Extract the (X, Y) coordinate from the center of the cell holding the provided text.  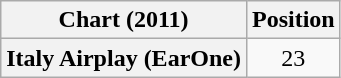
Position (293, 20)
23 (293, 58)
Chart (2011) (124, 20)
Italy Airplay (EarOne) (124, 58)
